Extract the [X, Y] coordinate from the center of the cell holding the provided text.  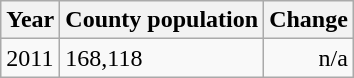
168,118 [162, 58]
n/a [309, 58]
2011 [30, 58]
Year [30, 20]
Change [309, 20]
County population [162, 20]
